Search for the cell housing the specified text and yield its [X, Y] center coordinate. 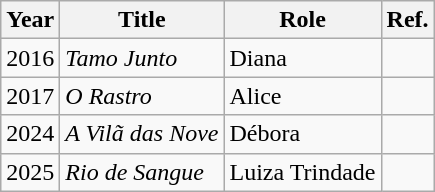
Alice [302, 96]
Tamo Junto [142, 58]
O Rastro [142, 96]
Luiza Trindade [302, 172]
2016 [30, 58]
Title [142, 20]
2024 [30, 134]
Ref. [408, 20]
2025 [30, 172]
Débora [302, 134]
A Vilã das Nove [142, 134]
Year [30, 20]
Diana [302, 58]
Rio de Sangue [142, 172]
Role [302, 20]
2017 [30, 96]
